Scan for the cell matching the given text and deliver its (x, y) coordinate at center. 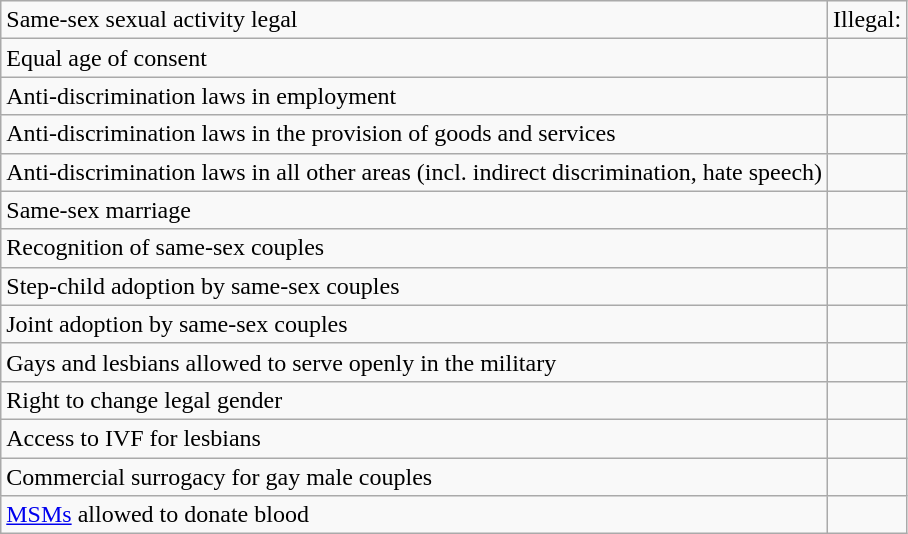
Same-sex sexual activity legal (414, 20)
Recognition of same-sex couples (414, 248)
Step-child adoption by same-sex couples (414, 286)
Equal age of consent (414, 58)
Right to change legal gender (414, 400)
Gays and lesbians allowed to serve openly in the military (414, 362)
Access to IVF for lesbians (414, 438)
Anti-discrimination laws in the provision of goods and services (414, 134)
Commercial surrogacy for gay male couples (414, 477)
Anti-discrimination laws in employment (414, 96)
Joint adoption by same-sex couples (414, 324)
Same-sex marriage (414, 210)
MSMs allowed to donate blood (414, 515)
Anti-discrimination laws in all other areas (incl. indirect discrimination, hate speech) (414, 172)
Illegal: (868, 20)
